Return the (X, Y) coordinate for the center point of the cell that contains the specified text.  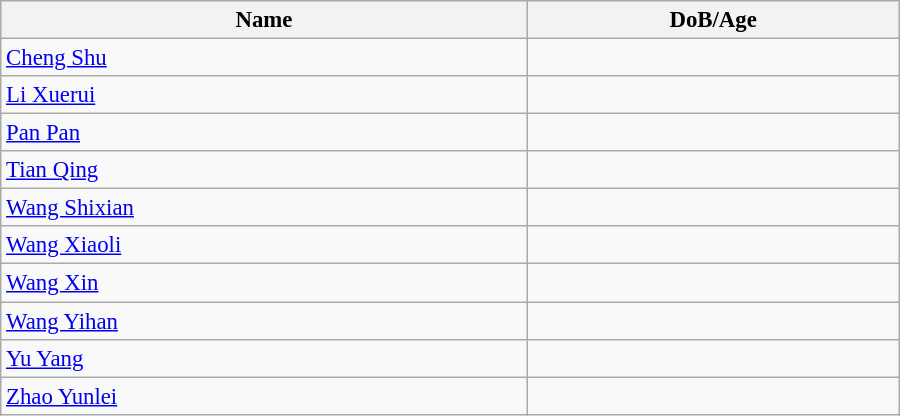
Cheng Shu (264, 58)
Pan Pan (264, 133)
Wang Yihan (264, 321)
Wang Shixian (264, 208)
Li Xuerui (264, 95)
Wang Xiaoli (264, 245)
Zhao Yunlei (264, 396)
Tian Qing (264, 170)
Name (264, 20)
DoB/Age (713, 20)
Wang Xin (264, 283)
Yu Yang (264, 358)
